Provide the (X, Y) coordinate of the cell's center where the given text is located.  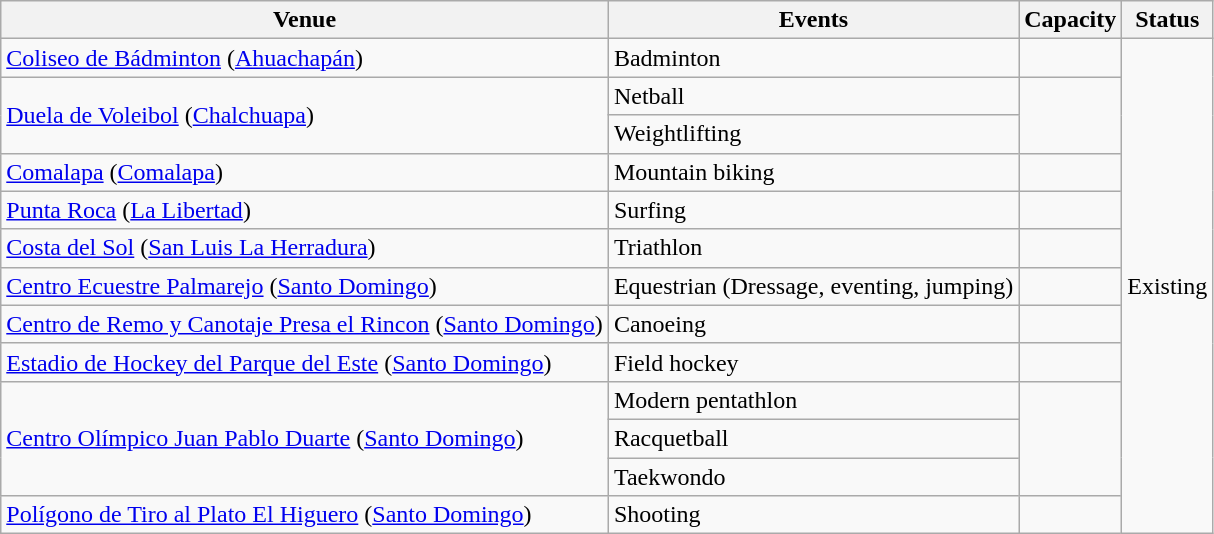
Comalapa (Comalapa) (305, 172)
Racquetball (813, 438)
Centro Ecuestre Palmarejo (Santo Domingo) (305, 286)
Field hockey (813, 362)
Netball (813, 96)
Taekwondo (813, 477)
Centro de Remo y Canotaje Presa el Rincon (Santo Domingo) (305, 324)
Shooting (813, 515)
Weightlifting (813, 134)
Mountain biking (813, 172)
Capacity (1070, 20)
Triathlon (813, 248)
Surfing (813, 210)
Existing (1168, 286)
Status (1168, 20)
Canoeing (813, 324)
Punta Roca (La Libertad) (305, 210)
Estadio de Hockey del Parque del Este (Santo Domingo) (305, 362)
Coliseo de Bádminton (Ahuachapán) (305, 58)
Duela de Voleibol (Chalchuapa) (305, 115)
Centro Olímpico Juan Pablo Duarte (Santo Domingo) (305, 438)
Costa del Sol (San Luis La Herradura) (305, 248)
Events (813, 20)
Polígono de Tiro al Plato El Higuero (Santo Domingo) (305, 515)
Modern pentathlon (813, 400)
Venue (305, 20)
Equestrian (Dressage, eventing, jumping) (813, 286)
Badminton (813, 58)
